Identify which cell holds the provided text, then report its (X, Y) central coordinate. 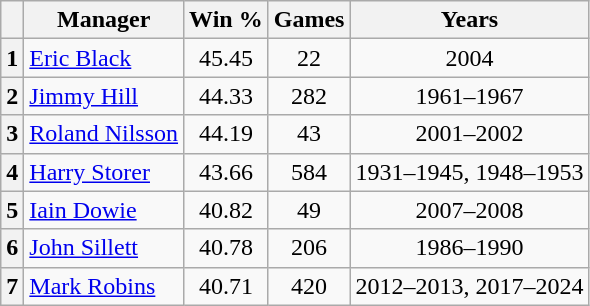
49 (309, 210)
Harry Storer (104, 172)
43 (309, 134)
1961–1967 (470, 96)
4 (12, 172)
2004 (470, 58)
40.82 (226, 210)
584 (309, 172)
Years (470, 20)
Games (309, 20)
5 (12, 210)
Roland Nilsson (104, 134)
7 (12, 286)
2007–2008 (470, 210)
44.33 (226, 96)
Iain Dowie (104, 210)
3 (12, 134)
420 (309, 286)
6 (12, 248)
1931–1945, 1948–1953 (470, 172)
206 (309, 248)
Manager (104, 20)
40.78 (226, 248)
44.19 (226, 134)
2012–2013, 2017–2024 (470, 286)
Jimmy Hill (104, 96)
Mark Robins (104, 286)
1986–1990 (470, 248)
40.71 (226, 286)
2 (12, 96)
282 (309, 96)
John Sillett (104, 248)
2001–2002 (470, 134)
Win % (226, 20)
Eric Black (104, 58)
43.66 (226, 172)
1 (12, 58)
22 (309, 58)
45.45 (226, 58)
